Provide the (x, y) coordinate of the cell's center where the given text is located.  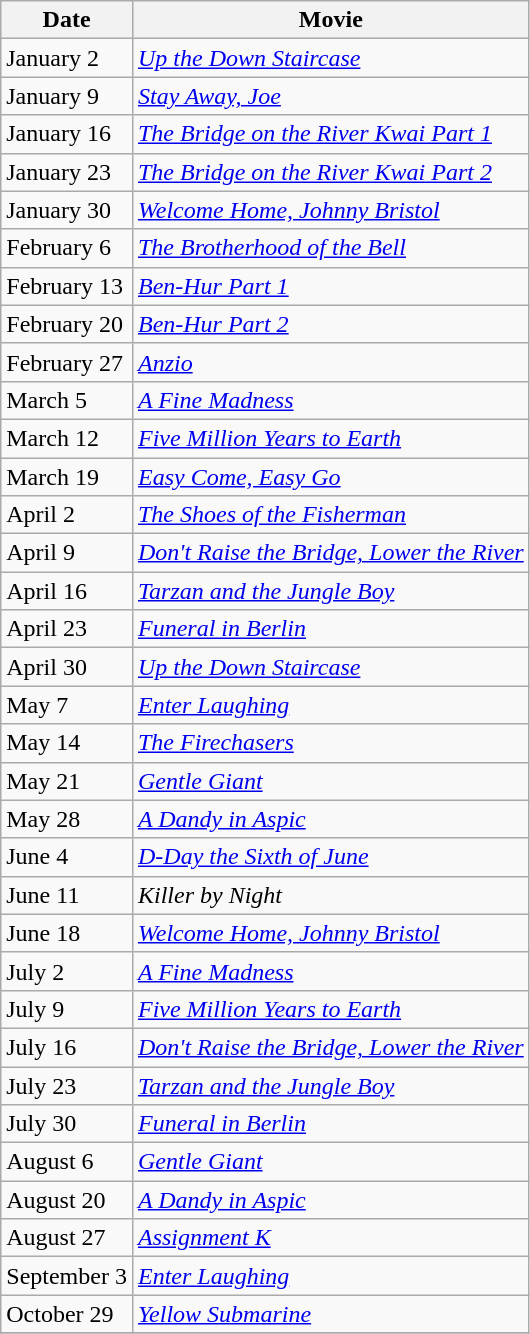
July 16 (67, 1047)
January 23 (67, 172)
June 11 (67, 895)
The Brotherhood of the Bell (330, 248)
August 6 (67, 1162)
June 4 (67, 857)
Movie (330, 20)
The Bridge on the River Kwai Part 2 (330, 172)
April 9 (67, 553)
Killer by Night (330, 895)
Date (67, 20)
Easy Come, Easy Go (330, 477)
January 16 (67, 134)
February 20 (67, 324)
March 5 (67, 400)
January 2 (67, 58)
April 23 (67, 629)
April 30 (67, 667)
July 9 (67, 1009)
The Bridge on the River Kwai Part 1 (330, 134)
Ben-Hur Part 1 (330, 286)
Yellow Submarine (330, 1314)
January 30 (67, 210)
August 27 (67, 1238)
April 2 (67, 515)
February 13 (67, 286)
July 2 (67, 971)
February 6 (67, 248)
June 18 (67, 933)
September 3 (67, 1276)
The Firechasers (330, 743)
May 21 (67, 781)
Anzio (330, 362)
July 23 (67, 1085)
D-Day the Sixth of June (330, 857)
January 9 (67, 96)
May 14 (67, 743)
October 29 (67, 1314)
February 27 (67, 362)
Stay Away, Joe (330, 96)
April 16 (67, 591)
March 12 (67, 438)
August 20 (67, 1200)
May 28 (67, 819)
May 7 (67, 705)
Assignment K (330, 1238)
Ben-Hur Part 2 (330, 324)
July 30 (67, 1124)
March 19 (67, 477)
The Shoes of the Fisherman (330, 515)
